Scan for the cell matching the given text and deliver its (X, Y) coordinate at center. 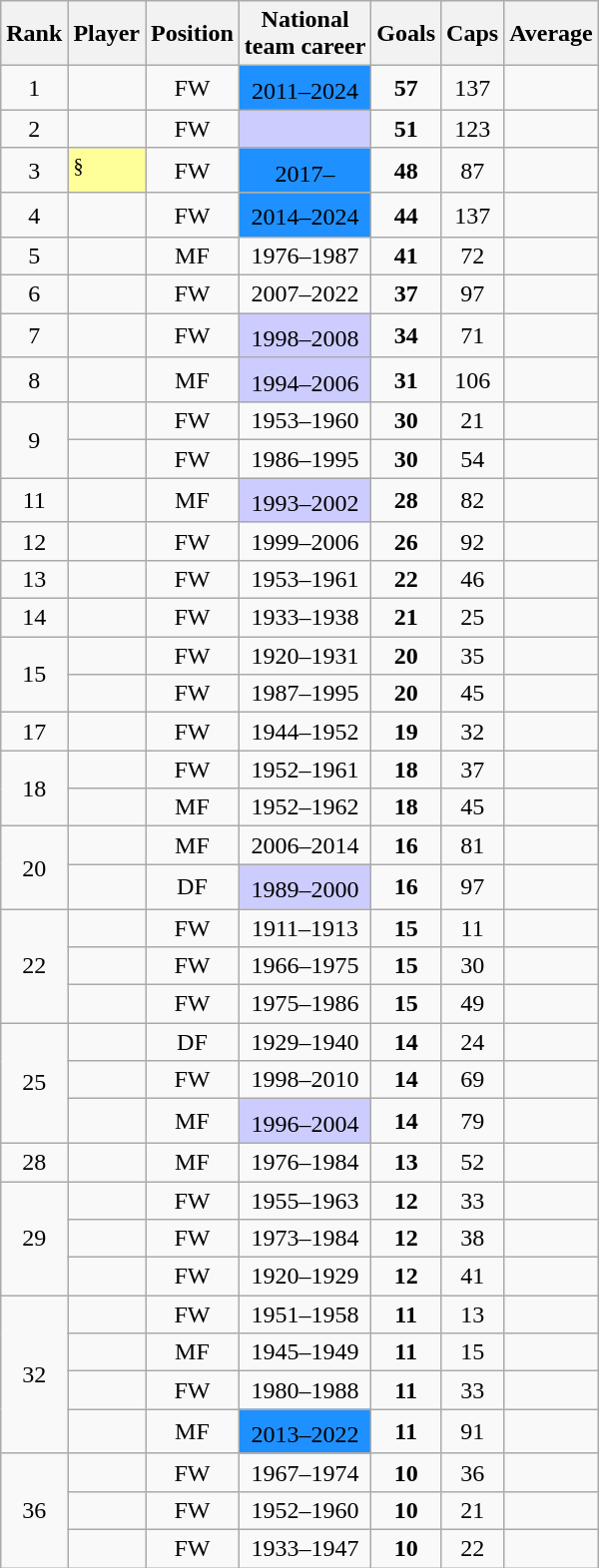
1994–2006 (305, 379)
49 (473, 1004)
1952–1962 (305, 807)
2 (34, 129)
§ (107, 170)
87 (473, 170)
1967–1974 (305, 1472)
81 (473, 845)
1998–2010 (305, 1080)
44 (406, 216)
1966–1975 (305, 966)
1973–1984 (305, 1239)
Goals (406, 34)
6 (34, 294)
1 (34, 88)
1976–1987 (305, 257)
106 (473, 379)
1952–1961 (305, 770)
5 (34, 257)
1993–2002 (305, 501)
91 (473, 1431)
69 (473, 1080)
1933–1938 (305, 618)
26 (406, 541)
Average (551, 34)
34 (406, 335)
71 (473, 335)
2017– (305, 170)
2011–2024 (305, 88)
123 (473, 129)
1953–1961 (305, 580)
1920–1929 (305, 1277)
1975–1986 (305, 1004)
8 (34, 379)
79 (473, 1122)
1953–1960 (305, 421)
31 (406, 379)
2007–2022 (305, 294)
1945–1949 (305, 1352)
52 (473, 1162)
Caps (473, 34)
1986–1995 (305, 459)
1989–2000 (305, 886)
Player (107, 34)
2006–2014 (305, 845)
2014–2024 (305, 216)
1996–2004 (305, 1122)
57 (406, 88)
7 (34, 335)
1911–1913 (305, 928)
46 (473, 580)
1987–1995 (305, 694)
24 (473, 1042)
54 (473, 459)
9 (34, 440)
48 (406, 170)
1952–1960 (305, 1510)
Nationalteam career (305, 34)
1933–1947 (305, 1549)
1955–1963 (305, 1201)
92 (473, 541)
4 (34, 216)
2013–2022 (305, 1431)
35 (473, 656)
1920–1931 (305, 656)
1944–1952 (305, 732)
1929–1940 (305, 1042)
1999–2006 (305, 541)
72 (473, 257)
17 (34, 732)
38 (473, 1239)
29 (34, 1239)
51 (406, 129)
19 (406, 732)
1951–1958 (305, 1314)
Position (193, 34)
1976–1984 (305, 1162)
Rank (34, 34)
1998–2008 (305, 335)
1980–1988 (305, 1390)
3 (34, 170)
82 (473, 501)
